Determine the [x, y] coordinate at the center of the cell enclosing the given text.  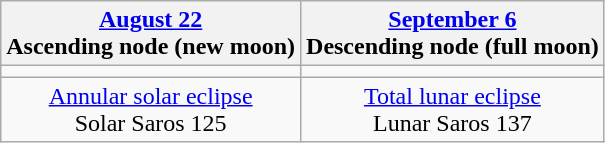
August 22Ascending node (new moon) [151, 34]
Annular solar eclipseSolar Saros 125 [151, 110]
September 6Descending node (full moon) [453, 34]
Total lunar eclipseLunar Saros 137 [453, 110]
